Capture the cell that displays the provided text and extract its (x, y) central coordinate. 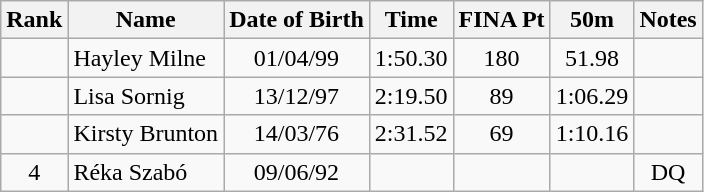
13/12/97 (297, 96)
1:06.29 (592, 96)
180 (502, 58)
Rank (34, 20)
Hayley Milne (146, 58)
69 (502, 134)
09/06/92 (297, 172)
14/03/76 (297, 134)
1:50.30 (411, 58)
Kirsty Brunton (146, 134)
89 (502, 96)
4 (34, 172)
51.98 (592, 58)
Notes (668, 20)
Name (146, 20)
Time (411, 20)
2:31.52 (411, 134)
DQ (668, 172)
Date of Birth (297, 20)
50m (592, 20)
2:19.50 (411, 96)
01/04/99 (297, 58)
FINA Pt (502, 20)
Réka Szabó (146, 172)
1:10.16 (592, 134)
Lisa Sornig (146, 96)
